For the text-containing cell, return its midpoint in (x, y) coordinate format. 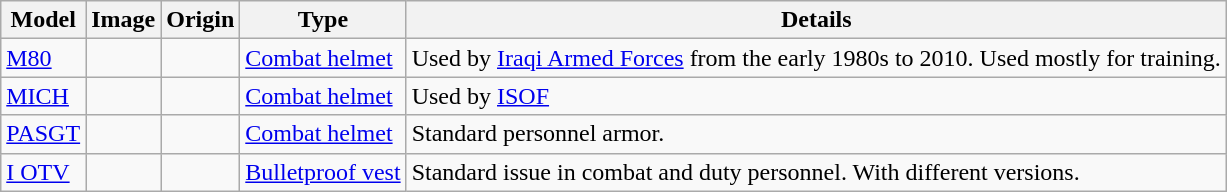
Details (816, 20)
Origin (200, 20)
Type (323, 20)
Bulletproof vest (323, 172)
Used by ISOF (816, 96)
MICH (44, 96)
Standard personnel armor. (816, 134)
M80 (44, 58)
I OTV (44, 172)
Model (44, 20)
PASGT (44, 134)
Standard issue in combat and duty personnel. With different versions. (816, 172)
Image (124, 20)
Used by Iraqi Armed Forces from the early 1980s to 2010. Used mostly for training. (816, 58)
